Return the (X, Y) coordinate for the center point of the cell that contains the specified text.  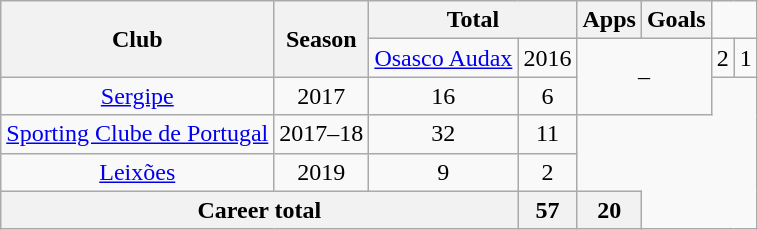
16 (444, 96)
Osasco Audax (444, 58)
Total (473, 20)
– (644, 77)
Leixões (138, 172)
9 (444, 172)
Sergipe (138, 96)
Career total (260, 210)
Sporting Clube de Portugal (138, 134)
Season (322, 39)
1 (746, 58)
2017–18 (322, 134)
2017 (322, 96)
32 (444, 134)
2016 (548, 58)
57 (548, 210)
6 (548, 96)
11 (548, 134)
20 (609, 210)
Goals (676, 20)
2019 (322, 172)
Club (138, 39)
Apps (609, 20)
